From the cell containing the given text, extract its center point as [X, Y] coordinate. 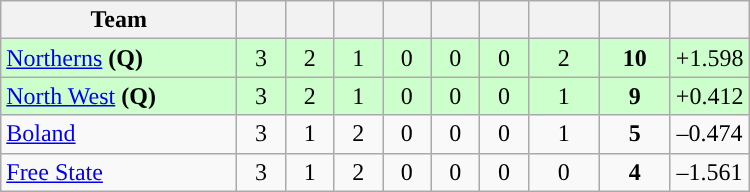
–0.474 [710, 134]
Free State [119, 172]
+0.412 [710, 96]
+1.598 [710, 58]
10 [634, 58]
–1.561 [710, 172]
4 [634, 172]
North West (Q) [119, 96]
Team [119, 20]
9 [634, 96]
Northerns (Q) [119, 58]
5 [634, 134]
Boland [119, 134]
